Search for the cell housing the specified text and yield its (X, Y) center coordinate. 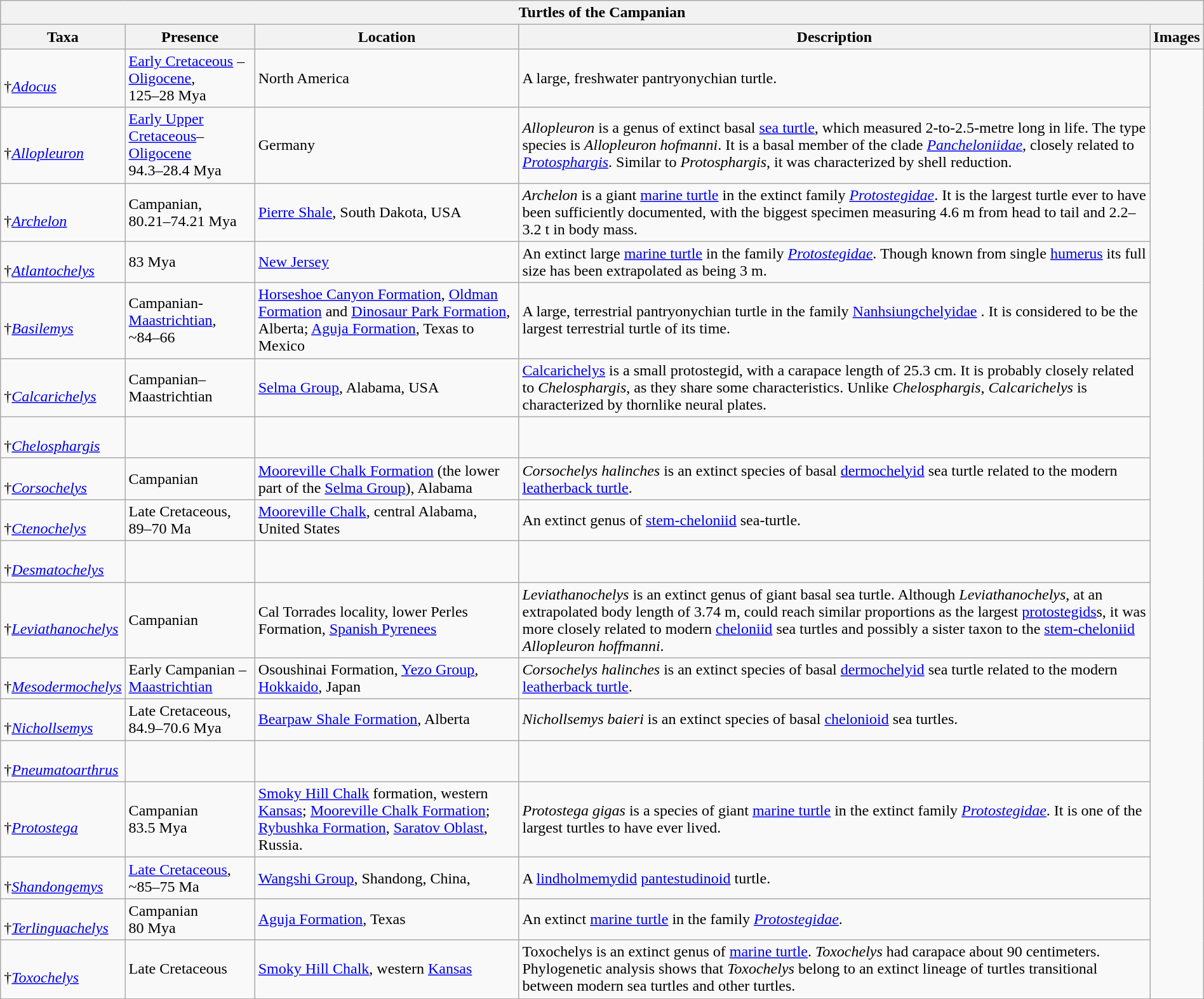
Osoushinai Formation, Yezo Group, Hokkaido, Japan (387, 678)
Smoky Hill Chalk formation, western Kansas; Mooreville Chalk Formation; Rybushka Formation, Saratov Oblast, Russia. (387, 819)
Late Cretaceous,~85–75 Ma (190, 878)
Mooreville Chalk Formation (the lower part of the Selma Group), Alabama (387, 479)
Location (387, 37)
An extinct genus of stem-cheloniid sea-turtle. (834, 520)
†Archelon (63, 212)
Protostega gigas is a species of giant marine turtle in the extinct family Protostegidae. It is one of the largest turtles to have ever lived. (834, 819)
†Basilemys (63, 320)
†Shandongemys (63, 878)
A lindholmemydid pantestudinoid turtle. (834, 878)
Selma Group, Alabama, USA (387, 387)
Campanian80 Mya (190, 920)
Mooreville Chalk, central Alabama, United States (387, 520)
Horseshoe Canyon Formation, Oldman Formation and Dinosaur Park Formation, Alberta; Aguja Formation, Texas to Mexico (387, 320)
Cal Torrades locality, lower Perles Formation, Spanish Pyrenees (387, 620)
New Jersey (387, 262)
Late Cretaceous,84.9–70.6 Mya (190, 720)
Wangshi Group, Shandong, China, (387, 878)
†Chelosphargis (63, 437)
Campanian,80.21–74.21 Mya (190, 212)
†Ctenochelys (63, 520)
†Pneumatoarthrus (63, 761)
A large, terrestrial pantryonychian turtle in the family Nanhsiungchelyidae . It is considered to be the largest terrestrial turtle of its time. (834, 320)
An extinct large marine turtle in the family Protostegidae. Though known from single humerus its full size has been extrapolated as being 3 m. (834, 262)
North America (387, 78)
Aguja Formation, Texas (387, 920)
A large, freshwater pantryonychian turtle. (834, 78)
†Mesodermochelys (63, 678)
†Adocus (63, 78)
83 Mya (190, 262)
Campanian-Maastrichtian,~84–66 (190, 320)
Late Cretaceous (190, 969)
Images (1177, 37)
Late Cretaceous,89–70 Ma (190, 520)
Pierre Shale, South Dakota, USA (387, 212)
†Terlinguachelys (63, 920)
Smoky Hill Chalk, western Kansas (387, 969)
†Corsochelys (63, 479)
†Nichollsemys (63, 720)
Description (834, 37)
†Toxochelys (63, 969)
†Calcarichelys (63, 387)
Early Cretaceous – Oligocene,125–28 Mya (190, 78)
Early Campanian – Maastrichtian (190, 678)
Early Upper Cretaceous–Oligocene94.3–28.4 Mya (190, 145)
Nichollsemys baieri is an extinct species of basal chelonioid sea turtles. (834, 720)
Bearpaw Shale Formation, Alberta (387, 720)
Campanian83.5 Mya (190, 819)
Taxa (63, 37)
Campanian–Maastrichtian (190, 387)
An extinct marine turtle in the family Protostegidae. (834, 920)
Turtles of the Campanian (602, 13)
Germany (387, 145)
Presence (190, 37)
†Protostega (63, 819)
†Desmatochelys (63, 561)
†Leviathanochelys (63, 620)
†Allopleuron (63, 145)
†Atlantochelys (63, 262)
